Determine the [X, Y] coordinate at the center of the cell enclosing the given text.  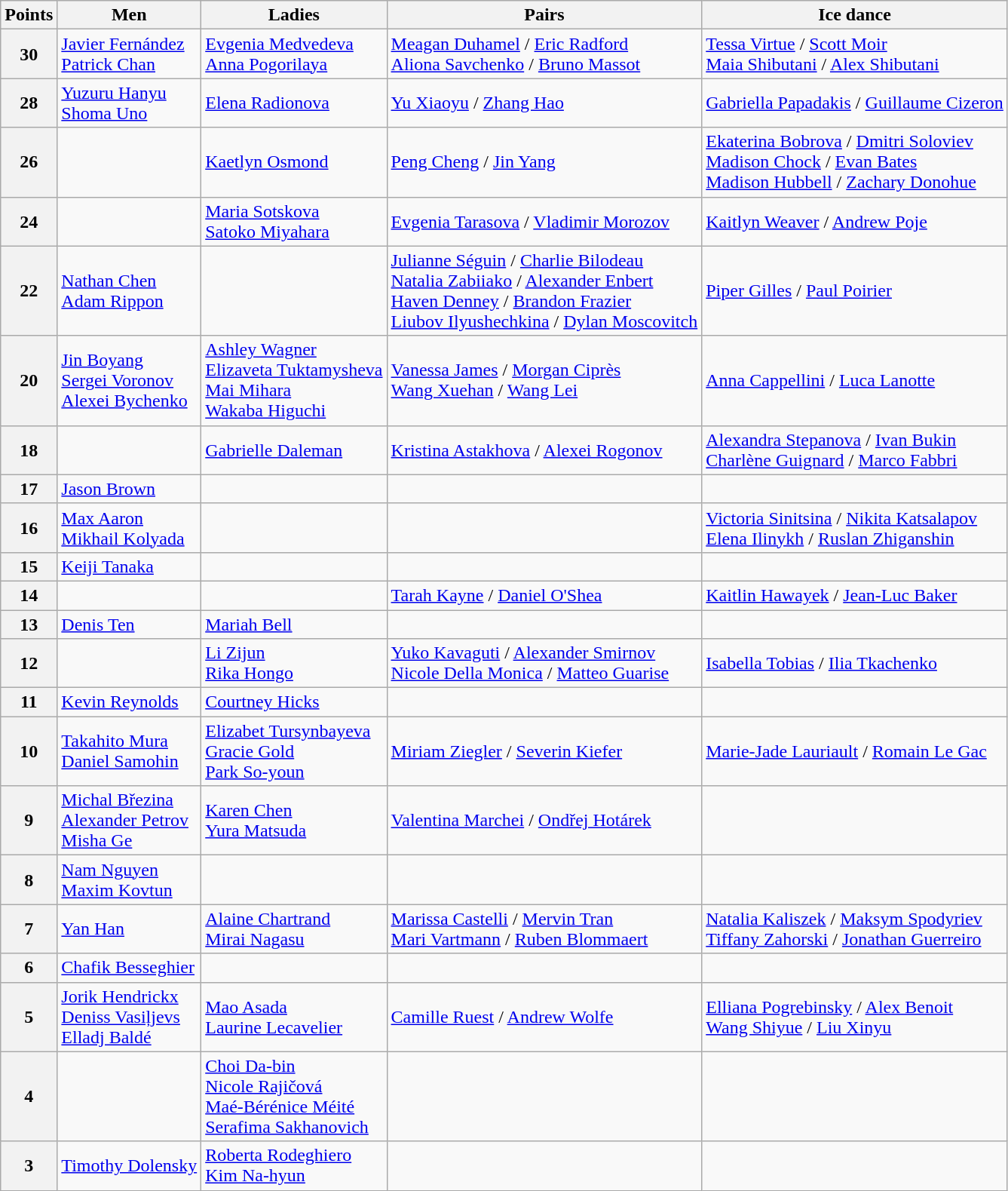
Michal Březina Alexander Petrov Misha Ge [130, 821]
9 [29, 821]
Pairs [544, 15]
Evgenia Tarasova / Vladimir Morozov [544, 222]
16 [29, 528]
24 [29, 222]
Elizabet Tursynbayeva Gracie Gold Park So-youn [294, 751]
Nathan Chen Adam Rippon [130, 291]
Vanessa James / Morgan Ciprès Wang Xuehan / Wang Lei [544, 380]
Kevin Reynolds [130, 702]
8 [29, 879]
11 [29, 702]
Roberta Rodeghiero Kim Na-hyun [294, 1166]
Max Aaron Mikhail Kolyada [130, 528]
Gabrielle Daleman [294, 450]
20 [29, 380]
Kaitlyn Weaver / Andrew Poje [855, 222]
Takahito Mura Daniel Samohin [130, 751]
26 [29, 162]
10 [29, 751]
Yu Xiaoyu / Zhang Hao [544, 103]
5 [29, 1017]
Meagan Duhamel / Eric Radford Aliona Savchenko / Bruno Massot [544, 54]
Ice dance [855, 15]
Natalia Kaliszek / Maksym Spodyriev Tiffany Zahorski / Jonathan Guerreiro [855, 929]
12 [29, 664]
Gabriella Papadakis / Guillaume Cizeron [855, 103]
Piper Gilles / Paul Poirier [855, 291]
Marie-Jade Lauriault / Romain Le Gac [855, 751]
Yuzuru Hanyu Shoma Uno [130, 103]
28 [29, 103]
Mao Asada Laurine Lecavelier [294, 1017]
Valentina Marchei / Ondřej Hotárek [544, 821]
Chafik Besseghier [130, 968]
Anna Cappellini / Luca Lanotte [855, 380]
Maria Sotskova Satoko Miyahara [294, 222]
Javier Fernández Patrick Chan [130, 54]
Miriam Ziegler / Severin Kiefer [544, 751]
Victoria Sinitsina / Nikita Katsalapov Elena Ilinykh / Ruslan Zhiganshin [855, 528]
Evgenia Medvedeva Anna Pogorilaya [294, 54]
14 [29, 595]
17 [29, 489]
Li Zijun Rika Hongo [294, 664]
Kristina Astakhova / Alexei Rogonov [544, 450]
Choi Da-bin Nicole Rajičová Maé-Bérénice Méité Serafima Sakhanovich [294, 1097]
Courtney Hicks [294, 702]
Kaetlyn Osmond [294, 162]
Jorik Hendrickx Deniss Vasiļjevs Elladj Baldé [130, 1017]
Camille Ruest / Andrew Wolfe [544, 1017]
Jason Brown [130, 489]
30 [29, 54]
18 [29, 450]
6 [29, 968]
Timothy Dolensky [130, 1166]
Tarah Kayne / Daniel O'Shea [544, 595]
Ashley Wagner Elizaveta Tuktamysheva Mai Mihara Wakaba Higuchi [294, 380]
15 [29, 566]
Keiji Tanaka [130, 566]
Tessa Virtue / Scott Moir Maia Shibutani / Alex Shibutani [855, 54]
Peng Cheng / Jin Yang [544, 162]
Points [29, 15]
Kaitlin Hawayek / Jean-Luc Baker [855, 595]
Yan Han [130, 929]
Alexandra Stepanova / Ivan Bukin Charlène Guignard / Marco Fabbri [855, 450]
13 [29, 624]
22 [29, 291]
Men [130, 15]
Elena Radionova [294, 103]
Ekaterina Bobrova / Dmitri Soloviev Madison Chock / Evan Bates Madison Hubbell / Zachary Donohue [855, 162]
Alaine Chartrand Mirai Nagasu [294, 929]
Yuko Kavaguti / Alexander Smirnov Nicole Della Monica / Matteo Guarise [544, 664]
Mariah Bell [294, 624]
Nam Nguyen Maxim Kovtun [130, 879]
Ladies [294, 15]
Julianne Séguin / Charlie Bilodeau Natalia Zabiiako / Alexander Enbert Haven Denney / Brandon Frazier Liubov Ilyushechkina / Dylan Moscovitch [544, 291]
Karen Chen Yura Matsuda [294, 821]
Jin Boyang Sergei Voronov Alexei Bychenko [130, 380]
4 [29, 1097]
Denis Ten [130, 624]
7 [29, 929]
Marissa Castelli / Mervin Tran Mari Vartmann / Ruben Blommaert [544, 929]
3 [29, 1166]
Isabella Tobias / Ilia Tkachenko [855, 664]
Elliana Pogrebinsky / Alex Benoit Wang Shiyue / Liu Xinyu [855, 1017]
